Output the (x, y) coordinate of the center of the cell containing the given text.  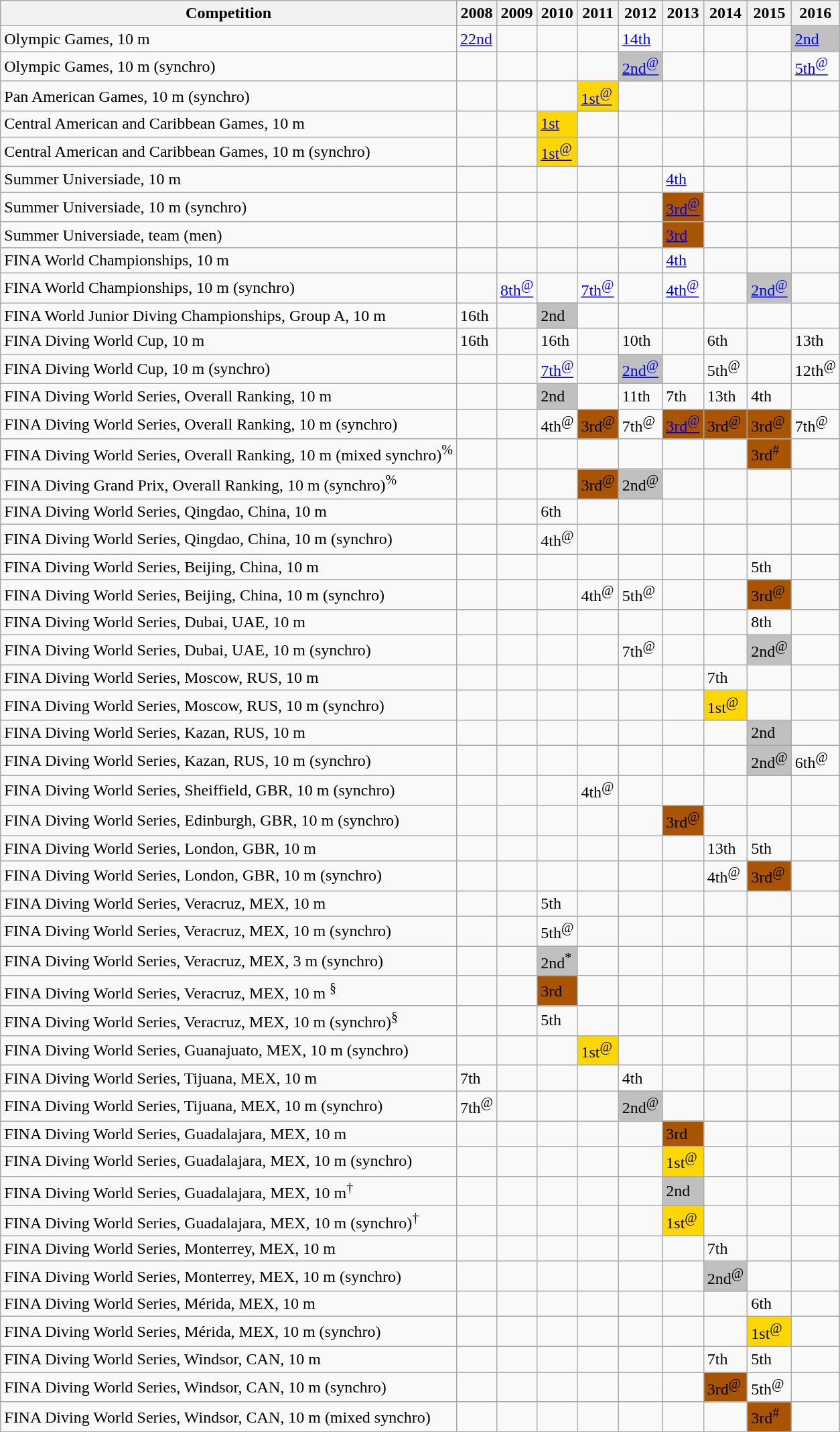
FINA Diving World Series, Veracruz, MEX, 10 m § (229, 990)
FINA Diving World Series, Dubai, UAE, 10 m (synchro) (229, 650)
22nd (476, 39)
FINA Diving World Series, Tijuana, MEX, 10 m (synchro) (229, 1106)
FINA Diving World Series, Veracruz, MEX, 10 m (229, 903)
2011 (598, 13)
FINA Diving World Series, Kazan, RUS, 10 m (synchro) (229, 761)
FINA Diving World Series, Windsor, CAN, 10 m (mixed synchro) (229, 1417)
2nd* (557, 961)
2013 (683, 13)
Competition (229, 13)
8th (769, 623)
FINA Diving World Series, Overall Ranking, 10 m (synchro) (229, 425)
Summer Universiade, 10 m (synchro) (229, 208)
FINA Diving World Series, Moscow, RUS, 10 m (229, 677)
FINA Diving World Series, Veracruz, MEX, 10 m (synchro) (229, 931)
2016 (815, 13)
Olympic Games, 10 m (synchro) (229, 67)
Central American and Caribbean Games, 10 m (229, 124)
Pan American Games, 10 m (synchro) (229, 96)
2010 (557, 13)
FINA Diving World Series, London, GBR, 10 m (synchro) (229, 876)
FINA Diving World Series, Veracruz, MEX, 3 m (synchro) (229, 961)
FINA Diving World Series, Windsor, CAN, 10 m (229, 1360)
FINA Diving World Series, Moscow, RUS, 10 m (synchro) (229, 705)
2008 (476, 13)
Summer Universiade, team (men) (229, 235)
FINA Diving World Series, Sheiffield, GBR, 10 m (synchro) (229, 791)
Summer Universiade, 10 m (229, 180)
FINA Diving World Series, Beijing, China, 10 m (synchro) (229, 595)
FINA Diving World Series, Qingdao, China, 10 m (synchro) (229, 539)
Olympic Games, 10 m (229, 39)
FINA Diving World Series, Veracruz, MEX, 10 m (synchro)§ (229, 1021)
11th (640, 397)
FINA Diving World Series, Guadalajara, MEX, 10 m (synchro)† (229, 1221)
14th (640, 39)
FINA World Junior Diving Championships, Group A, 10 m (229, 316)
FINA Diving World Series, Guadalajara, MEX, 10 m† (229, 1191)
FINA Diving World Series, Mérida, MEX, 10 m (229, 1304)
FINA Diving World Series, Guadalajara, MEX, 10 m (229, 1134)
FINA Diving World Cup, 10 m (229, 341)
FINA Diving World Series, Edinburgh, GBR, 10 m (synchro) (229, 820)
12th@ (815, 369)
10th (640, 341)
FINA World Championships, 10 m (synchro) (229, 288)
FINA World Championships, 10 m (229, 260)
FINA Diving World Series, Guadalajara, MEX, 10 m (synchro) (229, 1162)
FINA Diving World Series, Guanajuato, MEX, 10 m (synchro) (229, 1051)
FINA Diving World Series, Monterrey, MEX, 10 m (synchro) (229, 1276)
6th@ (815, 761)
2012 (640, 13)
FINA Diving Grand Prix, Overall Ranking, 10 m (synchro)% (229, 484)
FINA Diving World Series, Mérida, MEX, 10 m (synchro) (229, 1332)
8th@ (517, 288)
FINA Diving World Series, Tijuana, MEX, 10 m (229, 1078)
FINA Diving World Series, Beijing, China, 10 m (229, 567)
FINA Diving World Series, Kazan, RUS, 10 m (229, 733)
FINA Diving World Series, Qingdao, China, 10 m (229, 511)
2015 (769, 13)
FINA Diving World Series, London, GBR, 10 m (229, 848)
2009 (517, 13)
FINA Diving World Cup, 10 m (synchro) (229, 369)
FINA Diving World Series, Monterrey, MEX, 10 m (229, 1248)
FINA Diving World Series, Dubai, UAE, 10 m (229, 623)
Central American and Caribbean Games, 10 m (synchro) (229, 151)
1st (557, 124)
FINA Diving World Series, Overall Ranking, 10 m (229, 397)
FINA Diving World Series, Windsor, CAN, 10 m (synchro) (229, 1387)
FINA Diving World Series, Overall Ranking, 10 m (mixed synchro)% (229, 454)
2014 (725, 13)
